Locate the cell with the specified text and output its (X, Y) center coordinate. 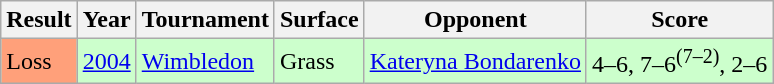
Result (39, 20)
Score (679, 20)
Year (106, 20)
Surface (319, 20)
Grass (319, 62)
Loss (39, 62)
Kateryna Bondarenko (475, 62)
Opponent (475, 20)
2004 (106, 62)
Tournament (205, 20)
Wimbledon (205, 62)
4–6, 7–6(7–2), 2–6 (679, 62)
